Detect which cell encompasses the target text, then output its (x, y) center coordinate. 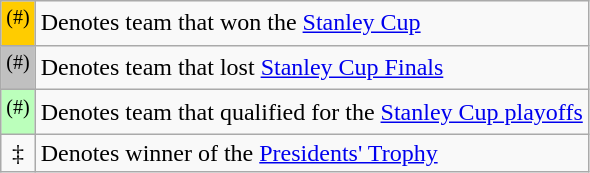
‡ (18, 153)
Denotes team that won the Stanley Cup (312, 24)
Denotes team that lost Stanley Cup Finals (312, 68)
Denotes winner of the Presidents' Trophy (312, 153)
Denotes team that qualified for the Stanley Cup playoffs (312, 112)
